For the text-containing cell, return its midpoint in [X, Y] coordinate format. 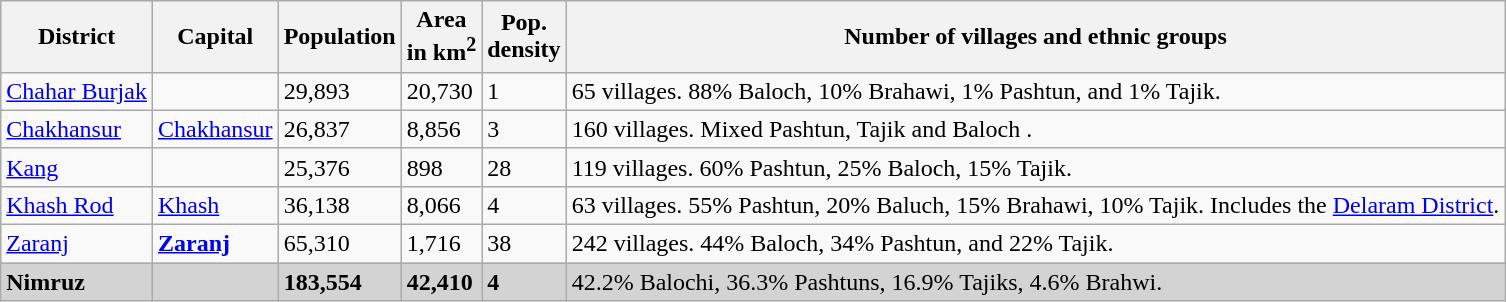
160 villages. Mixed Pashtun, Tajik and Baloch . [1036, 129]
1 [524, 91]
20,730 [441, 91]
38 [524, 244]
1,716 [441, 244]
Nimruz [77, 282]
242 villages. 44% Baloch, 34% Pashtun, and 22% Tajik. [1036, 244]
65 villages. 88% Baloch, 10% Brahawi, 1% Pashtun, and 1% Tajik. [1036, 91]
Pop.density [524, 37]
3 [524, 129]
29,893 [340, 91]
25,376 [340, 167]
183,554 [340, 282]
Number of villages and ethnic groups [1036, 37]
Kang [77, 167]
42.2% Balochi, 36.3% Pashtuns, 16.9% Tajiks, 4.6% Brahwi. [1036, 282]
63 villages. 55% Pashtun, 20% Baluch, 15% Brahawi, 10% Tajik. Includes the Delaram District. [1036, 205]
Khash [215, 205]
8,066 [441, 205]
36,138 [340, 205]
42,410 [441, 282]
65,310 [340, 244]
Population [340, 37]
119 villages. 60% Pashtun, 25% Baloch, 15% Tajik. [1036, 167]
898 [441, 167]
Capital [215, 37]
District [77, 37]
Khash Rod [77, 205]
Chahar Burjak [77, 91]
26,837 [340, 129]
8,856 [441, 129]
28 [524, 167]
Areain km2 [441, 37]
